Pinpoint the cell where the given text exists, returning its [X, Y] midpoint coordinate. 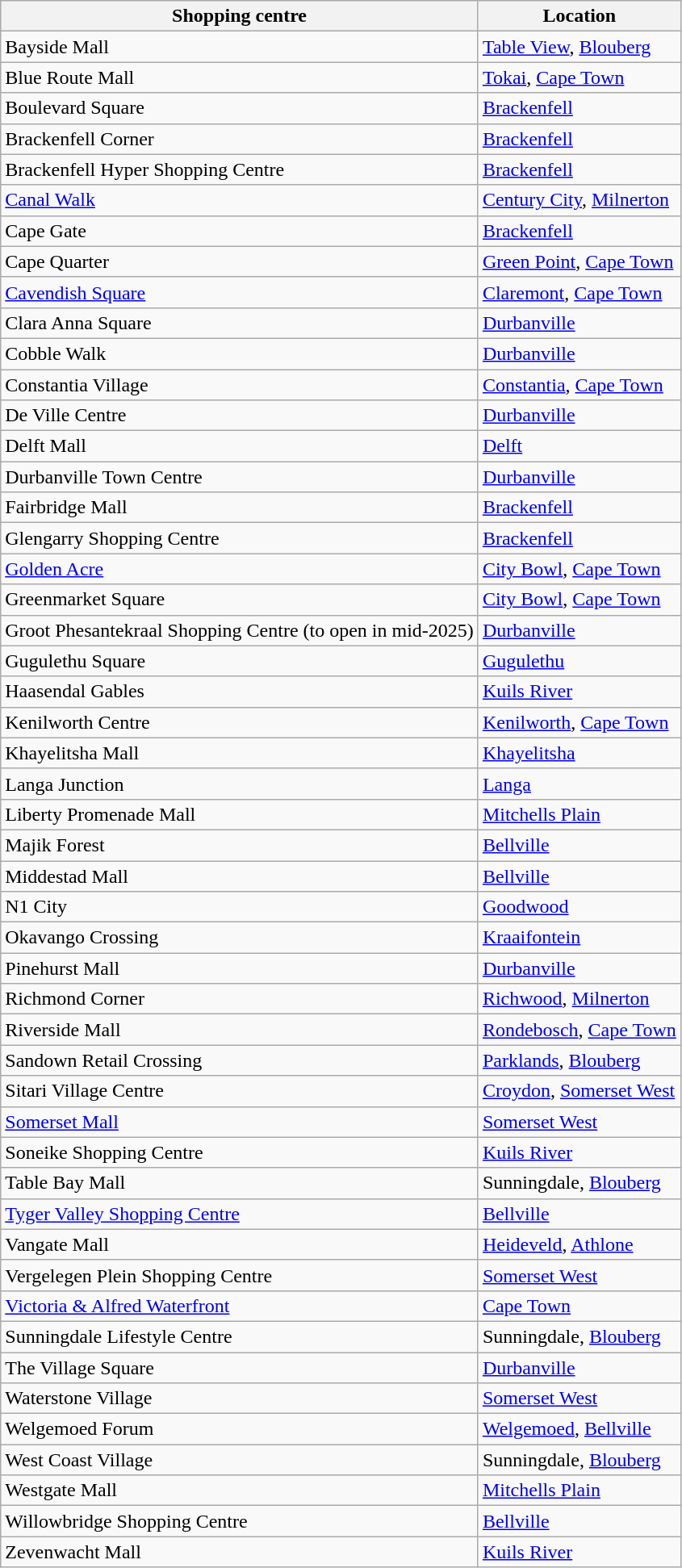
Constantia, Cape Town [579, 385]
Sunningdale Lifestyle Centre [240, 1336]
Cape Town [579, 1306]
Table Bay Mall [240, 1183]
Cape Quarter [240, 261]
Soneike Shopping Centre [240, 1152]
Westgate Mall [240, 1491]
Liberty Promenade Mall [240, 814]
Table View, Blouberg [579, 47]
Tyger Valley Shopping Centre [240, 1214]
Pinehurst Mall [240, 968]
Richmond Corner [240, 999]
Glengarry Shopping Centre [240, 538]
Haasendal Gables [240, 692]
Sitari Village Centre [240, 1091]
N1 City [240, 907]
Vangate Mall [240, 1244]
Zevenwacht Mall [240, 1552]
Boulevard Square [240, 108]
Khayelitsha Mall [240, 753]
The Village Square [240, 1368]
Shopping centre [240, 16]
Cavendish Square [240, 292]
Middestad Mall [240, 876]
Okavango Crossing [240, 938]
Delft Mall [240, 446]
Goodwood [579, 907]
Golden Acre [240, 569]
Blue Route Mall [240, 77]
Kraaifontein [579, 938]
Langa [579, 784]
Vergelegen Plein Shopping Centre [240, 1275]
Gugulethu [579, 661]
Somerset Mall [240, 1122]
Green Point, Cape Town [579, 261]
Majik Forest [240, 845]
Welgemoed, Bellville [579, 1429]
Brackenfell Corner [240, 139]
Bayside Mall [240, 47]
Welgemoed Forum [240, 1429]
Tokai, Cape Town [579, 77]
Parklands, Blouberg [579, 1060]
Khayelitsha [579, 753]
Delft [579, 446]
Cape Gate [240, 231]
Langa Junction [240, 784]
De Ville Centre [240, 416]
Gugulethu Square [240, 661]
Canal Walk [240, 200]
Brackenfell Hyper Shopping Centre [240, 169]
Riverside Mall [240, 1030]
Heideveld, Athlone [579, 1244]
Kenilworth Centre [240, 722]
Sandown Retail Crossing [240, 1060]
Victoria & Alfred Waterfront [240, 1306]
Richwood, Milnerton [579, 999]
Fairbridge Mall [240, 508]
West Coast Village [240, 1460]
Constantia Village [240, 385]
Waterstone Village [240, 1399]
Location [579, 16]
Rondebosch, Cape Town [579, 1030]
Greenmarket Square [240, 600]
Groot Phesantekraal Shopping Centre (to open in mid-2025) [240, 630]
Willowbridge Shopping Centre [240, 1521]
Century City, Milnerton [579, 200]
Claremont, Cape Town [579, 292]
Kenilworth, Cape Town [579, 722]
Cobble Walk [240, 353]
Clara Anna Square [240, 323]
Durbanville Town Centre [240, 477]
Croydon, Somerset West [579, 1091]
